Extract the (x, y) coordinate from the center of the cell holding the provided text.  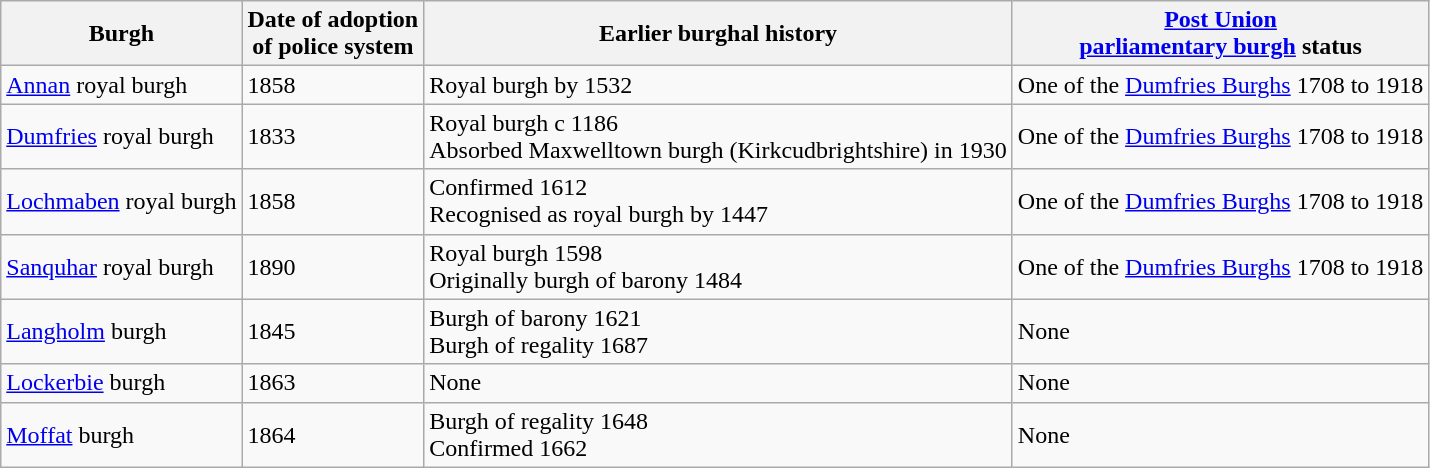
Burgh of barony 1621 Burgh of regality 1687 (718, 332)
1863 (333, 383)
Dumfries royal burgh (122, 136)
1890 (333, 266)
Royal burgh by 1532 (718, 85)
1833 (333, 136)
Post Union parliamentary burgh status (1220, 34)
Lochmaben royal burgh (122, 202)
Lockerbie burgh (122, 383)
1864 (333, 434)
Sanquhar royal burgh (122, 266)
1845 (333, 332)
Annan royal burgh (122, 85)
Date of adoption of police system (333, 34)
Royal burgh 1598 Originally burgh of barony 1484 (718, 266)
Burgh (122, 34)
Confirmed 1612 Recognised as royal burgh by 1447 (718, 202)
Royal burgh c 1186 Absorbed Maxwelltown burgh (Kirkcudbrightshire) in 1930 (718, 136)
Earlier burghal history (718, 34)
Langholm burgh (122, 332)
Burgh of regality 1648 Confirmed 1662 (718, 434)
Moffat burgh (122, 434)
